Locate the cell with the specified text and output its [x, y] center coordinate. 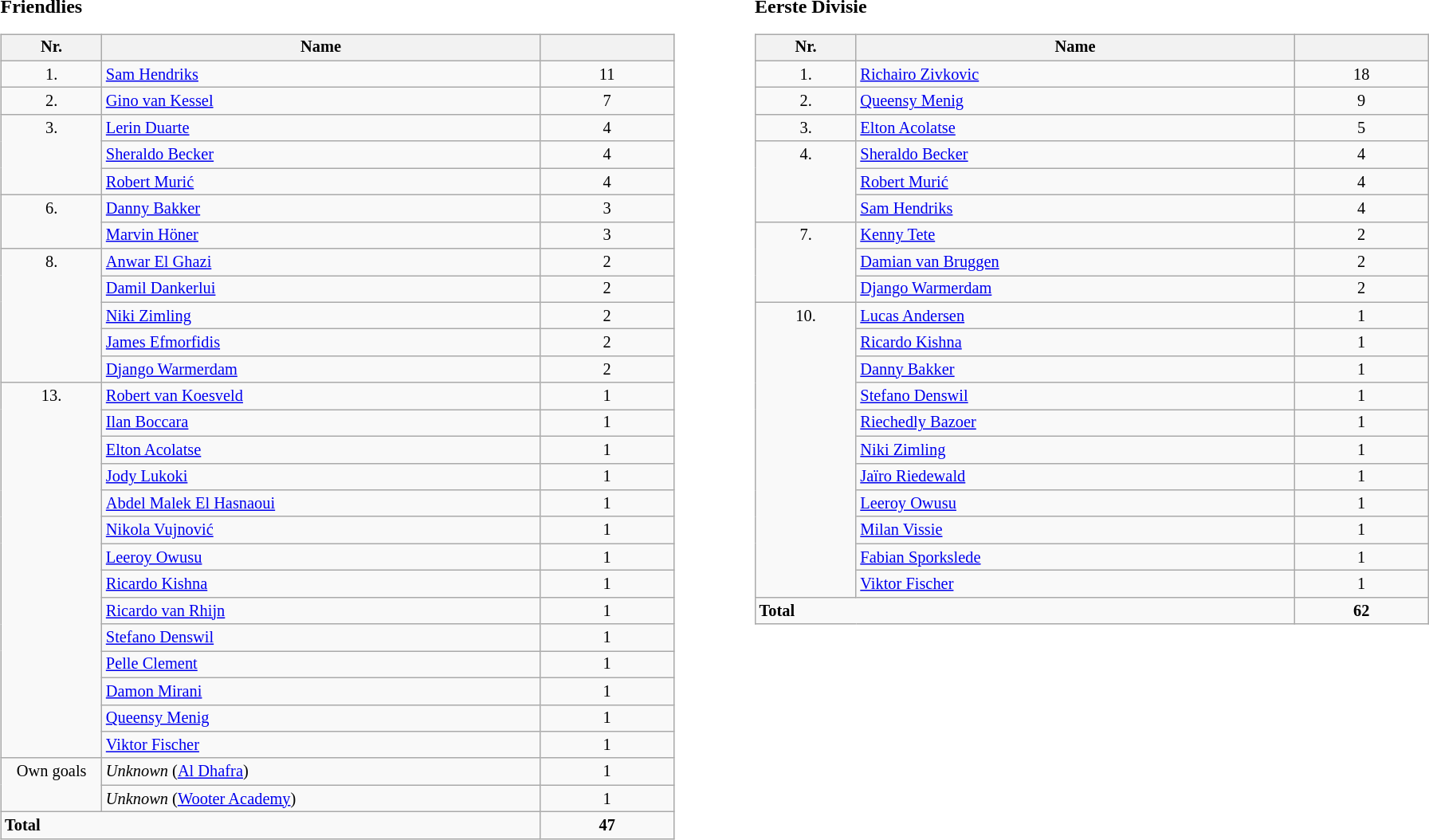
7 [607, 101]
Nikola Vujnović [320, 530]
Lucas Andersen [1074, 316]
18 [1361, 74]
James Efmorfidis [320, 343]
13. [51, 571]
Damil Dankerlui [320, 289]
6. [51, 222]
Unknown (Wooter Academy) [320, 799]
Damon Mirani [320, 691]
Ricardo van Rhijn [320, 610]
Richairo Zivkovic [1074, 74]
4. [807, 182]
Riechedly Bazoer [1074, 423]
Abdel Malek El Hasnaoui [320, 504]
47 [607, 826]
Own goals [51, 784]
8. [51, 316]
Ilan Boccara [320, 423]
10. [807, 449]
5 [1361, 128]
7. [807, 261]
Pelle Clement [320, 665]
Milan Vissie [1074, 530]
Robert van Koesveld [320, 396]
9 [1361, 101]
Unknown (Al Dhafra) [320, 771]
Anwar El Ghazi [320, 262]
11 [607, 74]
Lerin Duarte [320, 128]
Jaïro Riedewald [1074, 477]
Damian van Bruggen [1074, 262]
62 [1361, 610]
Jody Lukoki [320, 477]
Marvin Höner [320, 235]
Gino van Kessel [320, 101]
Fabian Sporkslede [1074, 557]
Kenny Tete [1074, 235]
